Pinpoint the cell where the given text exists, returning its (X, Y) midpoint coordinate. 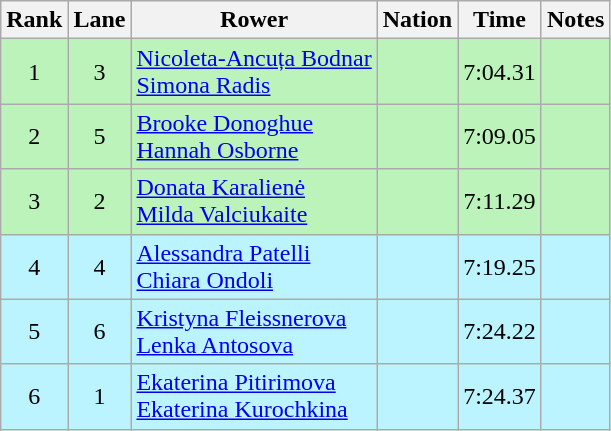
Rower (254, 20)
Notes (575, 20)
7:24.37 (500, 396)
Brooke DonoghueHannah Osborne (254, 136)
Nicoleta-Ancuța BodnarSimona Radis (254, 72)
7:04.31 (500, 72)
Kristyna FleissnerovaLenka Antosova (254, 332)
Nation (417, 20)
7:09.05 (500, 136)
7:11.29 (500, 202)
7:19.25 (500, 266)
7:24.22 (500, 332)
Ekaterina PitirimovaEkaterina Kurochkina (254, 396)
Alessandra PatelliChiara Ondoli (254, 266)
Time (500, 20)
Lane (100, 20)
Rank (34, 20)
Donata KaralienėMilda Valciukaite (254, 202)
